Search for the cell housing the specified text and yield its (x, y) center coordinate. 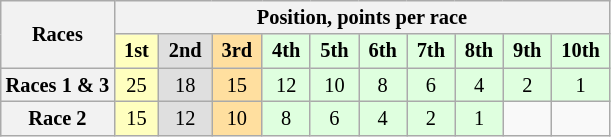
9th (527, 51)
8th (479, 51)
3rd (237, 51)
1st (136, 51)
6th (382, 51)
5th (334, 51)
2nd (186, 51)
10th (580, 51)
18 (186, 85)
25 (136, 85)
4th (286, 51)
Races (58, 34)
Races 1 & 3 (58, 85)
7th (431, 51)
Position, points per race (362, 17)
Race 2 (58, 118)
